Return the [x, y] coordinate for the center point of the cell that contains the specified text.  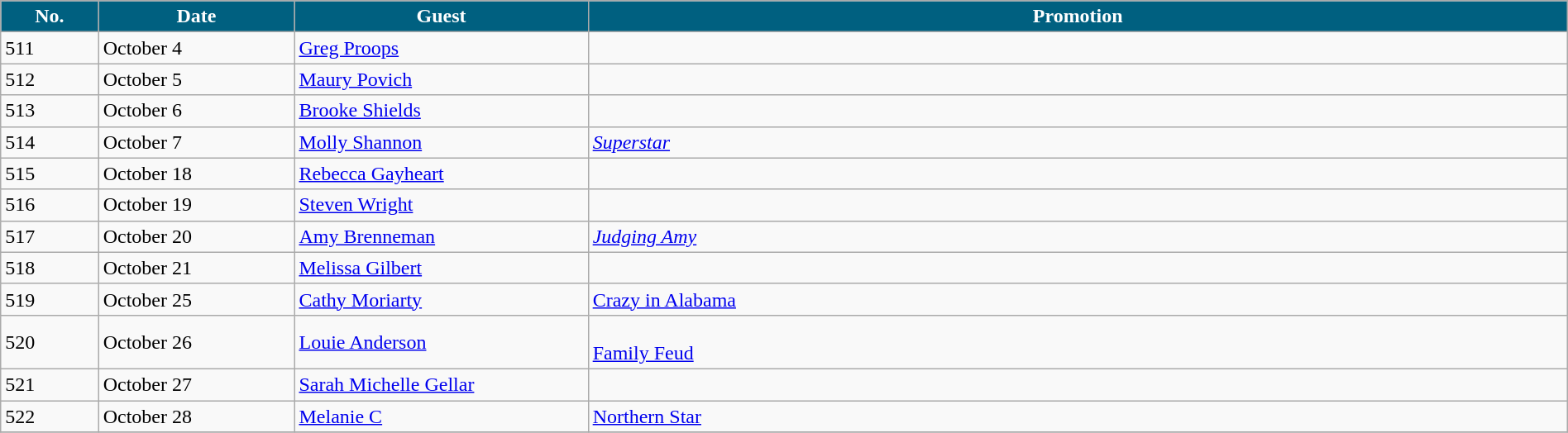
Promotion [1078, 17]
October 26 [197, 342]
October 4 [197, 48]
516 [50, 205]
Brooke Shields [442, 111]
No. [50, 17]
Northern Star [1078, 416]
Amy Brenneman [442, 236]
October 25 [197, 299]
October 19 [197, 205]
Sarah Michelle Gellar [442, 384]
515 [50, 174]
October 18 [197, 174]
520 [50, 342]
Family Feud [1078, 342]
Melanie C [442, 416]
Louie Anderson [442, 342]
Guest [442, 17]
Rebecca Gayheart [442, 174]
517 [50, 236]
Steven Wright [442, 205]
Molly Shannon [442, 142]
October 6 [197, 111]
October 27 [197, 384]
521 [50, 384]
518 [50, 268]
Maury Povich [442, 79]
522 [50, 416]
519 [50, 299]
October 5 [197, 79]
Greg Proops [442, 48]
Crazy in Alabama [1078, 299]
Cathy Moriarty [442, 299]
October 28 [197, 416]
514 [50, 142]
512 [50, 79]
October 21 [197, 268]
513 [50, 111]
Melissa Gilbert [442, 268]
Judging Amy [1078, 236]
Date [197, 17]
October 7 [197, 142]
Superstar [1078, 142]
511 [50, 48]
October 20 [197, 236]
